Provide the [x, y] coordinate of the cell's center where the given text is located.  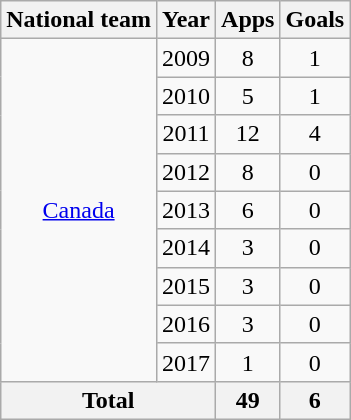
2013 [186, 210]
12 [248, 134]
2009 [186, 58]
2017 [186, 362]
National team [79, 20]
2015 [186, 286]
Canada [79, 210]
2011 [186, 134]
4 [315, 134]
Apps [248, 20]
Total [108, 400]
2010 [186, 96]
Goals [315, 20]
49 [248, 400]
2016 [186, 324]
5 [248, 96]
2012 [186, 172]
Year [186, 20]
2014 [186, 248]
